Scan for the cell matching the given text and deliver its [X, Y] coordinate at center. 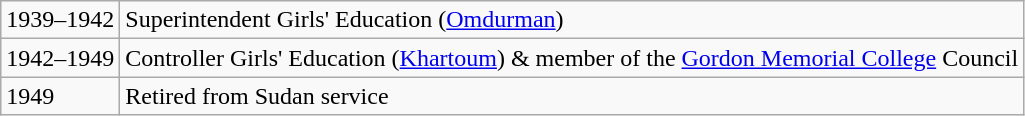
1939–1942 [60, 20]
Superintendent Girls' Education (Omdurman) [572, 20]
Controller Girls' Education (Khartoum) & member of the Gordon Memorial College Council [572, 58]
1949 [60, 96]
1942–1949 [60, 58]
Retired from Sudan service [572, 96]
